Detect which cell encompasses the target text, then output its [x, y] center coordinate. 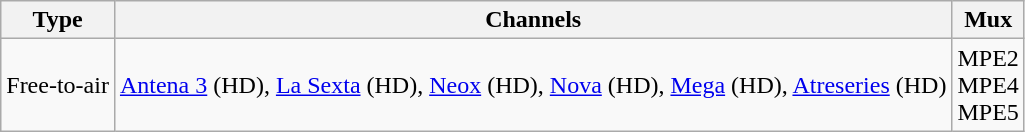
Free-to-air [58, 85]
Type [58, 20]
MPE2MPE4MPE5 [988, 85]
Mux [988, 20]
Antena 3 (HD), La Sexta (HD), Neox (HD), Nova (HD), Mega (HD), Atreseries (HD) [532, 85]
Channels [532, 20]
